Return (X, Y) of the center of cell containing provided text 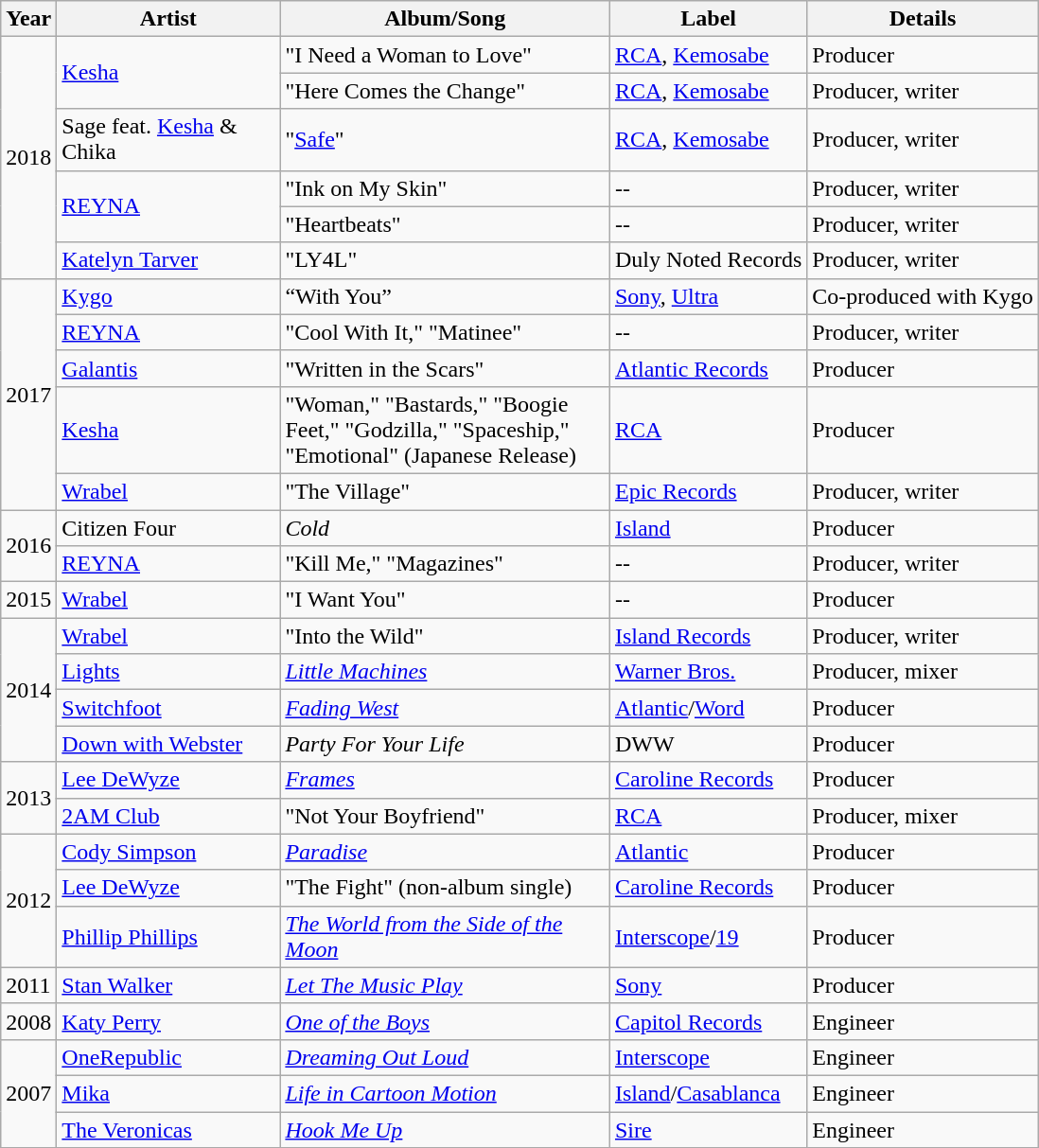
Stan Walker (168, 985)
2016 (28, 545)
2011 (28, 985)
"Ink on My Skin" (445, 188)
"I Need a Woman to Love" (445, 55)
"Here Comes the Change" (445, 91)
Frames (445, 780)
Hook Me Up (445, 1129)
Cold (445, 527)
"Kill Me," "Magazines" (445, 564)
"Not Your Boyfriend" (445, 816)
Interscope/19 (708, 937)
"Into the Wild" (445, 636)
Sage feat. Kesha & Chika (168, 140)
"Cool With It," "Matinee" (445, 332)
Atlantic (708, 852)
"Written in the Scars" (445, 368)
Sire (708, 1129)
"Safe" (445, 140)
Epic Records (708, 491)
"Woman," "Bastards," "Boogie Feet," "Godzilla," "Spaceship," "Emotional" (Japanese Release) (445, 430)
2017 (28, 394)
Co-produced with Kygo (923, 296)
"The Fight" (non-album single) (445, 888)
Duly Noted Records (708, 260)
Kygo (168, 296)
Life in Cartoon Motion (445, 1093)
"LY4L" (445, 260)
Dreaming Out Loud (445, 1057)
One of the Boys (445, 1021)
"I Want You" (445, 600)
“With You” (445, 296)
2AM Club (168, 816)
Party For Your Life (445, 744)
Down with Webster (168, 744)
Mika (168, 1093)
Interscope (708, 1057)
Switchfoot (168, 708)
2008 (28, 1021)
Katy Perry (168, 1021)
2007 (28, 1093)
Artist (168, 19)
Let The Music Play (445, 985)
Year (28, 19)
2012 (28, 901)
The World from the Side of the Moon (445, 937)
Details (923, 19)
The Veronicas (168, 1129)
Capitol Records (708, 1021)
Island Records (708, 636)
Atlantic/Word (708, 708)
"Heartbeats" (445, 224)
Galantis (168, 368)
Paradise (445, 852)
Fading West (445, 708)
Sony (708, 985)
Little Machines (445, 672)
2015 (28, 600)
"The Village" (445, 491)
2018 (28, 157)
2013 (28, 798)
Katelyn Tarver (168, 260)
Phillip Phillips (168, 937)
Island (708, 527)
Lights (168, 672)
OneRepublic (168, 1057)
Sony, Ultra (708, 296)
Label (708, 19)
Atlantic Records (708, 368)
2014 (28, 690)
Island/Casablanca (708, 1093)
Cody Simpson (168, 852)
Citizen Four (168, 527)
DWW (708, 744)
Album/Song (445, 19)
Warner Bros. (708, 672)
